Find where the given text appears and provide that cell's center as (x, y) coordinate. 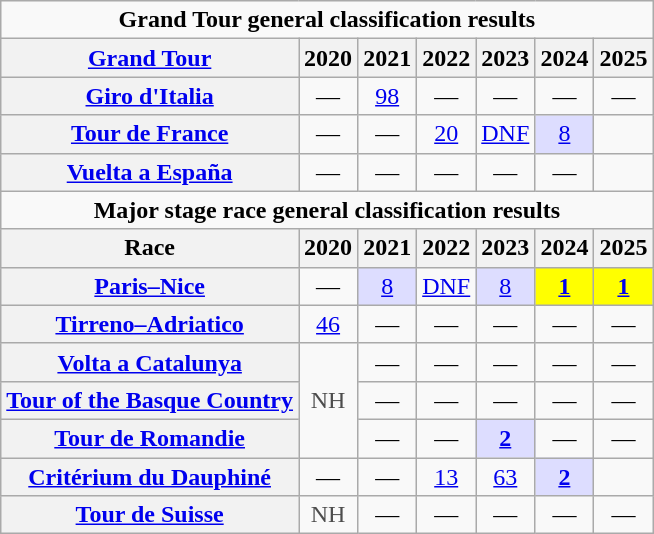
Tour de Suisse (150, 515)
Grand Tour (150, 58)
Race (150, 248)
Giro d'Italia (150, 96)
Major stage race general classification results (327, 210)
Tour de Romandie (150, 438)
Tour de France (150, 134)
Vuelta a España (150, 172)
63 (506, 477)
Tirreno–Adriatico (150, 324)
98 (388, 96)
Tour of the Basque Country (150, 400)
13 (446, 477)
Grand Tour general classification results (327, 20)
Paris–Nice (150, 286)
20 (446, 134)
Critérium du Dauphiné (150, 477)
46 (328, 324)
Volta a Catalunya (150, 362)
